Output the (X, Y) coordinate of the center of the cell containing the given text.  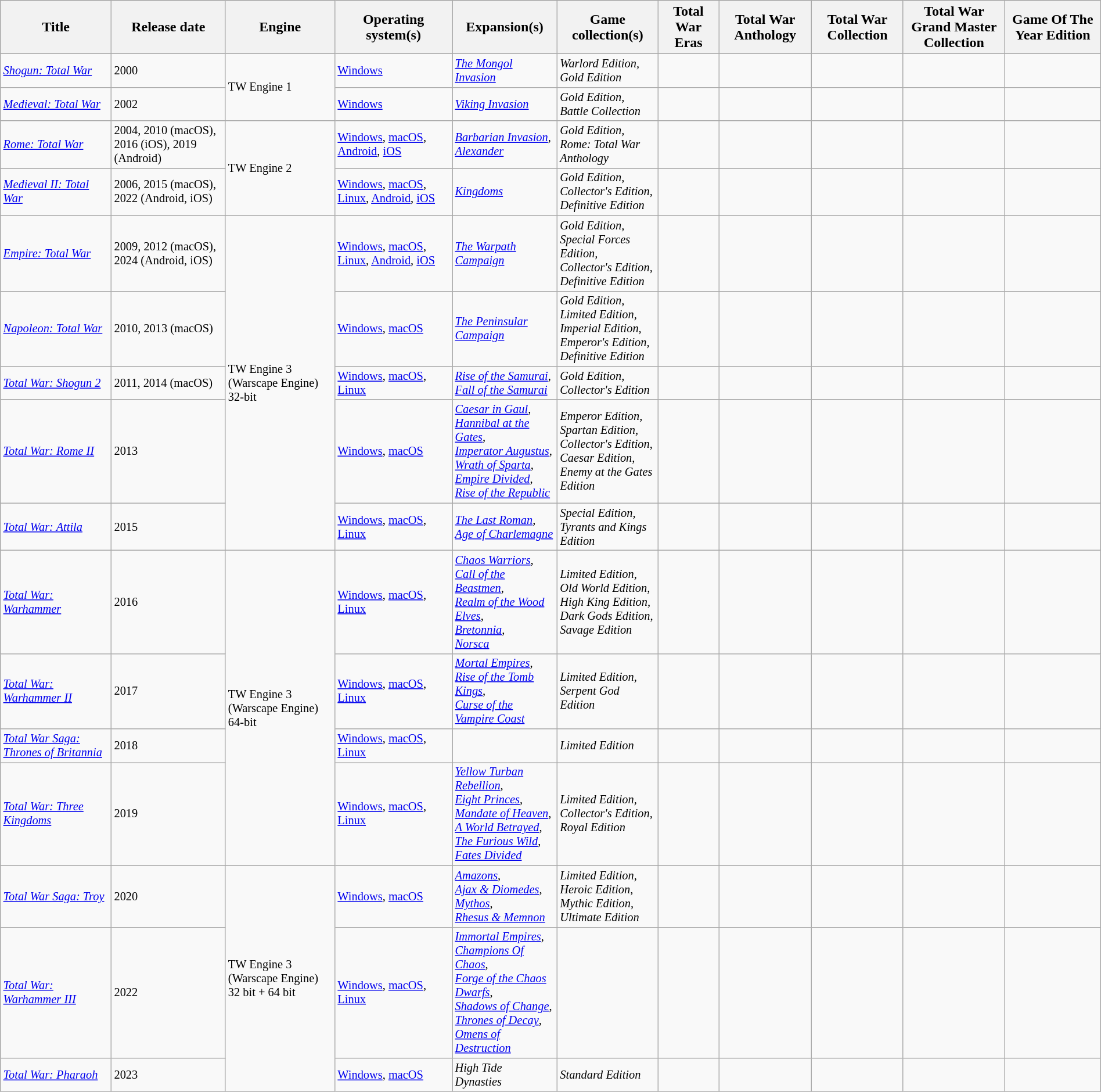
The Warpath Campaign (505, 253)
Mortal Empires,Rise of the Tomb Kings,Curse of the Vampire Coast (505, 691)
Shogun: Total War (56, 71)
Engine (280, 27)
Total War: Three Kingdoms (56, 814)
2002 (168, 104)
Kingdoms (505, 192)
Limited Edition,Serpent God Edition (607, 691)
Limited Edition,Heroic Edition,Mythic Edition,Ultimate Edition (607, 896)
Gold Edition,Collector's Edition, Definitive Edition (607, 192)
Viking Invasion (505, 104)
Amazons,Ajax & Diomedes,Mythos,Rhesus & Memnon (505, 896)
Total War Grand Master Collection (954, 27)
Gold Edition, Rome: Total War Anthology (607, 145)
Limited Edition,Collector's Edition,Royal Edition (607, 814)
The Peninsular Campaign (505, 329)
TW Engine 3 (Warscape Engine) 32-bit (280, 383)
2017 (168, 691)
Total War Saga: Thrones of Britannia (56, 746)
Release date (168, 27)
Napoleon: Total War (56, 329)
Yellow Turban Rebellion,Eight Princes,Mandate of Heaven,A World Betrayed,The Furious Wild,Fates Divided (505, 814)
Total War: Warhammer III (56, 993)
Windows, macOS, Android, iOS (394, 145)
Caesar in Gaul,Hannibal at the Gates,Imperator Augustus,Wrath of Sparta,Empire Divided,Rise of the Republic (505, 451)
Empire: Total War (56, 253)
The Last Roman,Age of Charlemagne (505, 527)
Immortal Empires,Champions Of Chaos,Forge of the Chaos Dwarfs,Shadows of Change,Thrones of Decay,Omens of Destruction (505, 993)
Total War Collection (858, 27)
2009, 2012 (macOS), 2024 (Android, iOS) (168, 253)
Gold Edition, Battle Collection (607, 104)
Title (56, 27)
Total War Eras (688, 27)
Total War Saga: Troy (56, 896)
2010, 2013 (macOS) (168, 329)
Gold Edition, Collector's Edition (607, 383)
2022 (168, 993)
Standard Edition (607, 1075)
Medieval: Total War (56, 104)
Warlord Edition,Gold Edition (607, 71)
Game collection(s) (607, 27)
2019 (168, 814)
TW Engine 3(Warscape Engine) 32 bit + 64 bit (280, 978)
2018 (168, 746)
Gold Edition,Special Forces Edition,Collector's Edition, Definitive Edition (607, 253)
Special Edition, Tyrants and Kings Edition (607, 527)
Total War: Warhammer (56, 602)
Total War: Warhammer II (56, 691)
Emperor Edition,Spartan Edition,Collector's Edition,Caesar Edition,Enemy at the Gates Edition (607, 451)
2023 (168, 1075)
High TideDynasties (505, 1075)
Total War: Attila (56, 527)
Total War: Shogun 2 (56, 383)
Game Of The Year Edition (1052, 27)
Rise of the Samurai,Fall of the Samurai (505, 383)
2016 (168, 602)
Gold Edition, Limited Edition, Imperial Edition, Emperor's Edition, Definitive Edition (607, 329)
TW Engine 2 (280, 168)
Barbarian Invasion, Alexander (505, 145)
Medieval II: Total War (56, 192)
TW Engine 3 (Warscape Engine) 64-bit (280, 709)
Total War Anthology (765, 27)
2020 (168, 896)
The Mongol Invasion (505, 71)
2006, 2015 (macOS), 2022 (Android, iOS) (168, 192)
2013 (168, 451)
Limited Edition (607, 746)
TW Engine 1 (280, 87)
Expansion(s) (505, 27)
2011, 2014 (macOS) (168, 383)
2004, 2010 (macOS),2016 (iOS), 2019 (Android) (168, 145)
Rome: Total War (56, 145)
2015 (168, 527)
Total War: Rome II (56, 451)
Chaos Warriors,Call of the Beastmen,Realm of the Wood Elves,Bretonnia,Norsca (505, 602)
Limited Edition,Old World Edition,High King Edition,Dark Gods Edition,Savage Edition (607, 602)
Operating system(s) (394, 27)
Total War: Pharaoh (56, 1075)
2000 (168, 71)
